Find where the given text appears and provide that cell's center as (X, Y) coordinate. 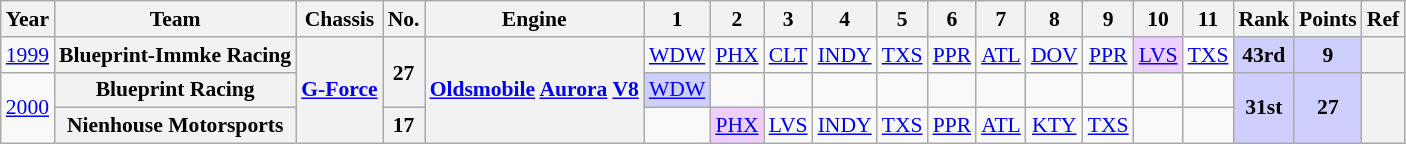
Blueprint Racing (175, 90)
Blueprint-Immke Racing (175, 55)
No. (404, 19)
Chassis (339, 19)
31st (1264, 108)
G-Force (339, 90)
3 (788, 19)
Points (1328, 19)
7 (1001, 19)
10 (1158, 19)
1 (677, 19)
8 (1054, 19)
Team (175, 19)
17 (404, 126)
2000 (28, 108)
Rank (1264, 19)
DOV (1054, 55)
5 (902, 19)
Engine (534, 19)
11 (1208, 19)
KTY (1054, 126)
Oldsmobile Aurora V8 (534, 90)
CLT (788, 55)
1999 (28, 55)
Nienhouse Motorsports (175, 126)
2 (736, 19)
43rd (1264, 55)
4 (845, 19)
6 (952, 19)
Year (28, 19)
Ref (1383, 19)
